Extract the (x, y) coordinate from the center of the cell holding the provided text.  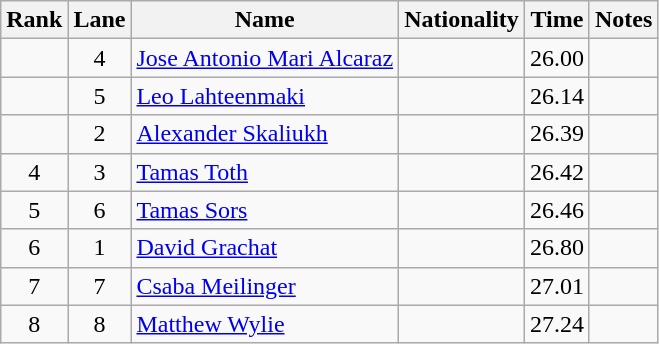
26.00 (556, 58)
Tamas Sors (265, 210)
Nationality (462, 20)
Jose Antonio Mari Alcaraz (265, 58)
Time (556, 20)
26.42 (556, 172)
David Grachat (265, 248)
Tamas Toth (265, 172)
27.24 (556, 324)
Notes (623, 20)
Lane (100, 20)
26.46 (556, 210)
26.14 (556, 96)
Csaba Meilinger (265, 286)
26.39 (556, 134)
2 (100, 134)
Matthew Wylie (265, 324)
Alexander Skaliukh (265, 134)
Name (265, 20)
27.01 (556, 286)
1 (100, 248)
Rank (34, 20)
3 (100, 172)
Leo Lahteenmaki (265, 96)
26.80 (556, 248)
